Provide the (x, y) coordinate of the cell's center where the given text is located.  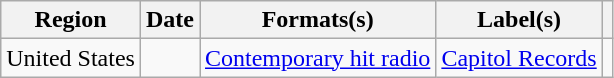
Capitol Records (519, 58)
United States (71, 58)
Region (71, 20)
Date (170, 20)
Contemporary hit radio (318, 58)
Formats(s) (318, 20)
Label(s) (519, 20)
